Detect which cell encompasses the target text, then output its (X, Y) center coordinate. 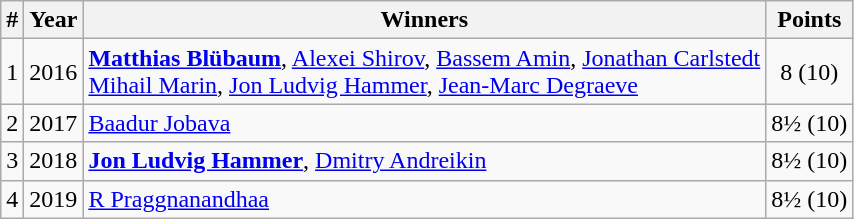
2018 (54, 161)
8 (10) (810, 72)
Matthias Blübaum, Alexei Shirov, Bassem Amin, Jonathan CarlstedtMihail Marin, Jon Ludvig Hammer, Jean-Marc Degraeve (424, 72)
4 (12, 199)
Winners (424, 20)
Year (54, 20)
2019 (54, 199)
Jon Ludvig Hammer, Dmitry Andreikin (424, 161)
# (12, 20)
Points (810, 20)
1 (12, 72)
R Praggnanandhaa (424, 199)
2017 (54, 123)
Baadur Jobava (424, 123)
2 (12, 123)
2016 (54, 72)
3 (12, 161)
